For the text-containing cell, return its midpoint in (x, y) coordinate format. 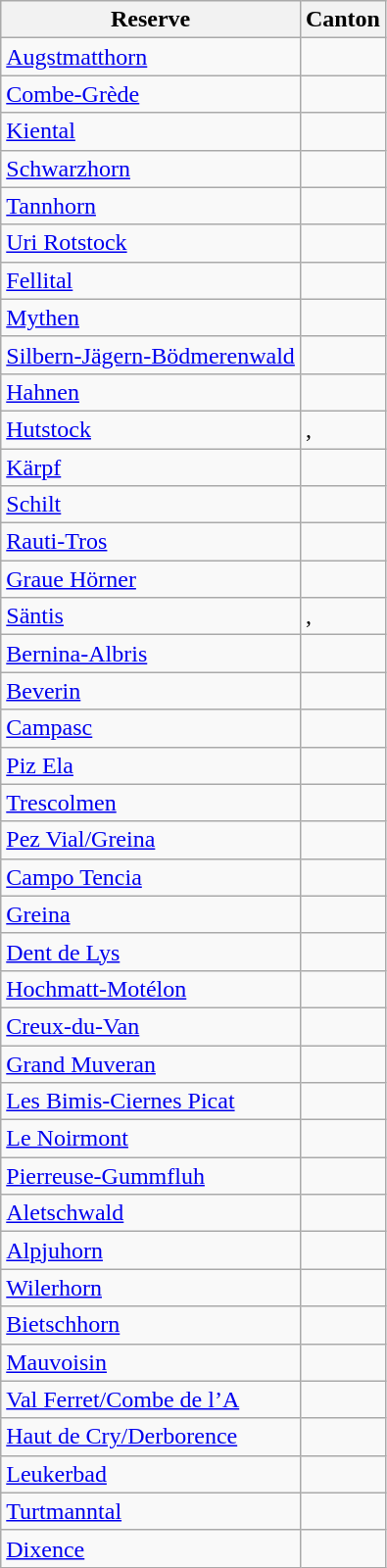
Le Noirmont (151, 1139)
Trescolmen (151, 803)
Haut de Cry/Derborence (151, 1437)
Mythen (151, 318)
Alpjuhorn (151, 1250)
Tannhorn (151, 206)
Kärpf (151, 467)
Campo Tencia (151, 877)
Beverin (151, 691)
Hutstock (151, 429)
Säntis (151, 616)
Grand Muveran (151, 1063)
Reserve (151, 20)
Les Bimis-Ciernes Picat (151, 1102)
Pez Vial/Greina (151, 840)
Fellital (151, 280)
Dent de Lys (151, 952)
Val Ferret/Combe de l’A (151, 1399)
Bietschhorn (151, 1325)
Hochmatt-Motélon (151, 989)
Hahnen (151, 392)
Rauti-Tros (151, 542)
Greina (151, 914)
Bernina-Albris (151, 654)
Canton (343, 20)
Turtmanntal (151, 1511)
Aletschwald (151, 1213)
Kiental (151, 131)
Wilerhorn (151, 1288)
Graue Hörner (151, 579)
Campasc (151, 728)
Augstmatthorn (151, 57)
Piz Ela (151, 765)
Pierreuse-Gummfluh (151, 1176)
Uri Rotstock (151, 243)
Combe-Grède (151, 94)
Schilt (151, 505)
Schwarzhorn (151, 169)
Leukerbad (151, 1474)
Creux-du-Van (151, 1026)
Mauvoisin (151, 1362)
Dixence (151, 1548)
Silbern-Jägern-Bödmerenwald (151, 355)
